Output the (X, Y) coordinate of the center of the cell containing the given text.  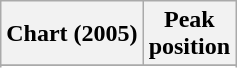
Peakposition (189, 34)
Chart (2005) (72, 34)
